Pinpoint the cell where the given text exists, returning its (x, y) midpoint coordinate. 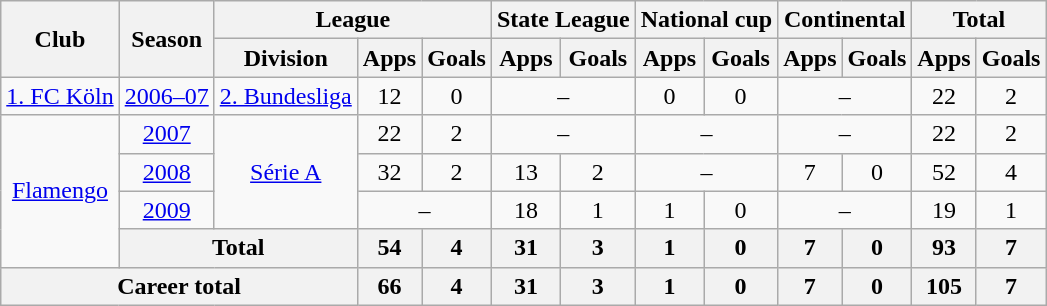
19 (944, 210)
52 (944, 172)
12 (389, 96)
2. Bundesliga (286, 96)
1. FC Köln (60, 96)
32 (389, 172)
2006–07 (166, 96)
18 (526, 210)
Club (60, 39)
105 (944, 286)
Série A (286, 172)
League (352, 20)
2007 (166, 134)
Season (166, 39)
National cup (706, 20)
State League (563, 20)
Division (286, 58)
66 (389, 286)
13 (526, 172)
Flamengo (60, 191)
2008 (166, 172)
93 (944, 248)
Continental (845, 20)
54 (389, 248)
Career total (180, 286)
2009 (166, 210)
